Scan for the cell matching the given text and deliver its (X, Y) coordinate at center. 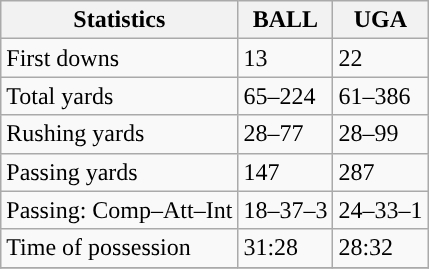
28:32 (380, 248)
24–33–1 (380, 210)
Total yards (120, 96)
13 (286, 58)
BALL (286, 20)
65–224 (286, 96)
61–386 (380, 96)
18–37–3 (286, 210)
First downs (120, 58)
31:28 (286, 248)
Passing yards (120, 172)
Statistics (120, 20)
UGA (380, 20)
28–77 (286, 134)
28–99 (380, 134)
22 (380, 58)
147 (286, 172)
Time of possession (120, 248)
Passing: Comp–Att–Int (120, 210)
287 (380, 172)
Rushing yards (120, 134)
